Return [X, Y] of the center of cell containing provided text 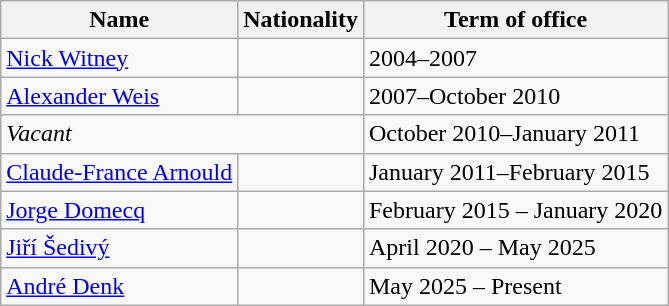
Claude-France Arnould [120, 172]
Jorge Domecq [120, 210]
Vacant [182, 134]
January 2011–February 2015 [515, 172]
Nick Witney [120, 58]
2007–October 2010 [515, 96]
2004–2007 [515, 58]
February 2015 – January 2020 [515, 210]
May 2025 – Present [515, 286]
Nationality [301, 20]
Name [120, 20]
April 2020 – May 2025 [515, 248]
Term of office [515, 20]
André Denk [120, 286]
October 2010–January 2011 [515, 134]
Jiří Šedivý [120, 248]
Alexander Weis [120, 96]
